Locate the cell with the specified text and output its [x, y] center coordinate. 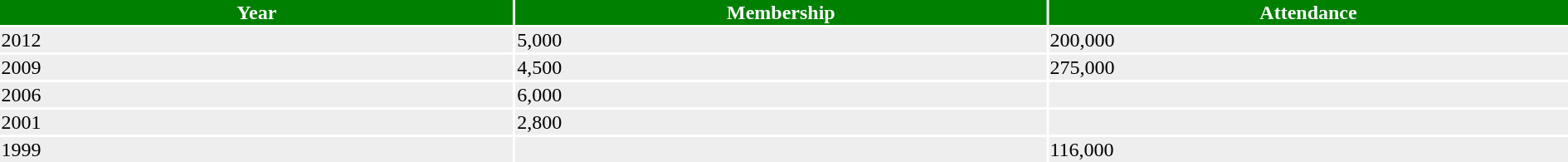
6,000 [782, 95]
2001 [257, 122]
5,000 [782, 40]
Membership [782, 12]
Year [257, 12]
2012 [257, 40]
Attendance [1308, 12]
2006 [257, 95]
1999 [257, 150]
275,000 [1308, 67]
4,500 [782, 67]
2,800 [782, 122]
116,000 [1308, 150]
200,000 [1308, 40]
2009 [257, 67]
